From the cell containing the given text, extract its center point as (x, y) coordinate. 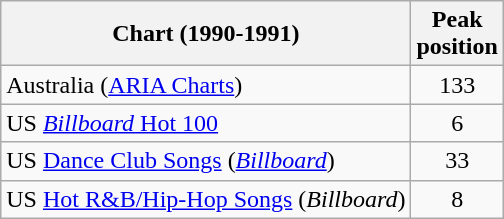
Chart (1990-1991) (206, 34)
33 (457, 161)
133 (457, 85)
8 (457, 199)
US Hot R&B/Hip-Hop Songs (Billboard) (206, 199)
Peakposition (457, 34)
US Dance Club Songs (Billboard) (206, 161)
6 (457, 123)
Australia (ARIA Charts) (206, 85)
US Billboard Hot 100 (206, 123)
